Provide the (x, y) coordinate of the cell's center where the given text is located.  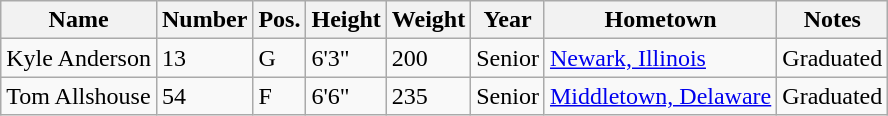
54 (204, 96)
Year (508, 20)
Newark, Illinois (660, 58)
200 (428, 58)
235 (428, 96)
13 (204, 58)
6'6" (346, 96)
Height (346, 20)
Hometown (660, 20)
Pos. (280, 20)
Tom Allshouse (79, 96)
Number (204, 20)
Notes (832, 20)
6'3" (346, 58)
F (280, 96)
Middletown, Delaware (660, 96)
Kyle Anderson (79, 58)
Weight (428, 20)
G (280, 58)
Name (79, 20)
